Locate the cell with the specified text and output its [x, y] center coordinate. 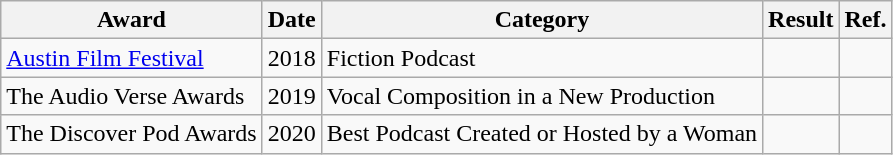
Result [801, 20]
2018 [292, 58]
The Discover Pod Awards [132, 134]
2019 [292, 96]
The Audio Verse Awards [132, 96]
Fiction Podcast [542, 58]
Award [132, 20]
Ref. [866, 20]
Category [542, 20]
Date [292, 20]
Best Podcast Created or Hosted by a Woman [542, 134]
Austin Film Festival [132, 58]
Vocal Composition in a New Production [542, 96]
2020 [292, 134]
